Provide the [X, Y] coordinate of the cell's center where the given text is located.  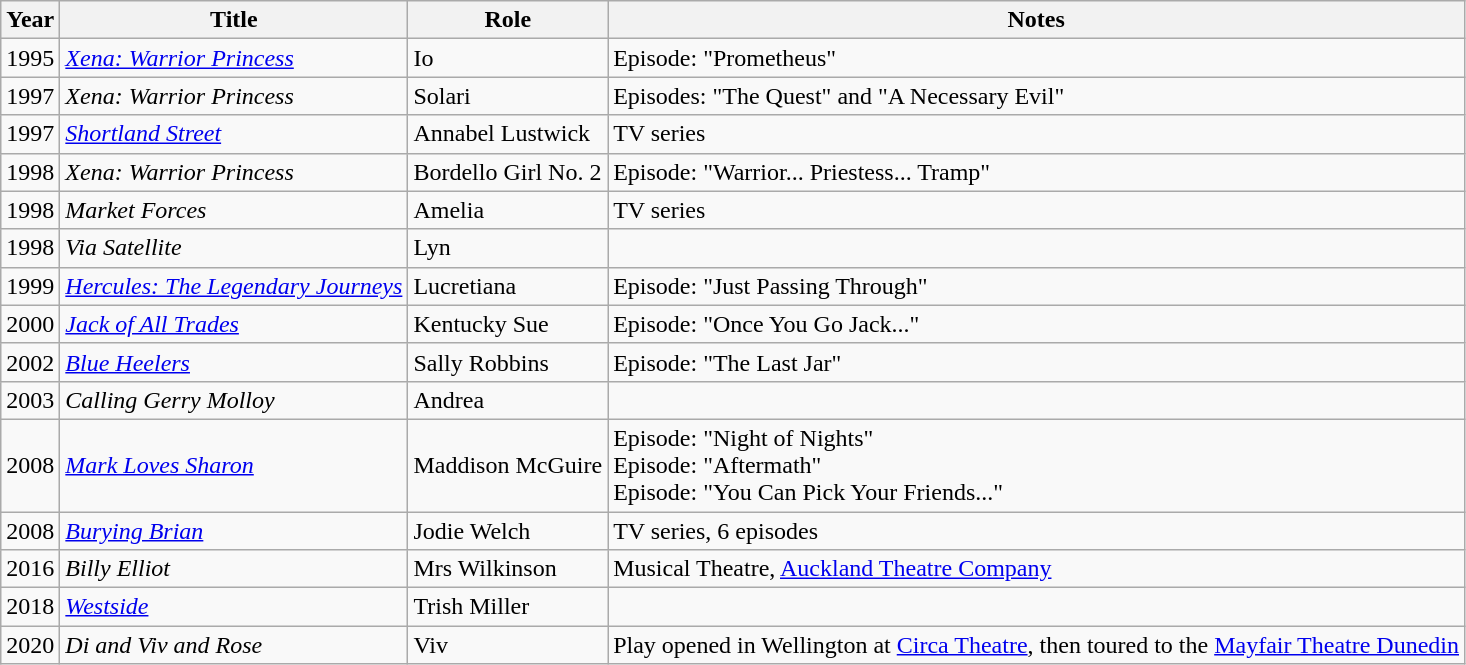
Via Satellite [234, 248]
Year [30, 20]
Play opened in Wellington at Circa Theatre, then toured to the Mayfair Theatre Dunedin [1036, 645]
1999 [30, 286]
Bordello Girl No. 2 [508, 172]
Episode: "Just Passing Through" [1036, 286]
Di and Viv and Rose [234, 645]
Andrea [508, 400]
Io [508, 58]
Calling Gerry Molloy [234, 400]
Lucretiana [508, 286]
Trish Miller [508, 607]
Role [508, 20]
Mark Loves Sharon [234, 465]
Episode: "Once You Go Jack..." [1036, 324]
Viv [508, 645]
2016 [30, 569]
Maddison McGuire [508, 465]
Kentucky Sue [508, 324]
Episode: "Prometheus" [1036, 58]
Amelia [508, 210]
Solari [508, 96]
Episodes: "The Quest" and "A Necessary Evil" [1036, 96]
Burying Brian [234, 531]
2002 [30, 362]
Billy Elliot [234, 569]
2003 [30, 400]
Hercules: The Legendary Journeys [234, 286]
Sally Robbins [508, 362]
2018 [30, 607]
Jodie Welch [508, 531]
2020 [30, 645]
Blue Heelers [234, 362]
Shortland Street [234, 134]
1995 [30, 58]
Market Forces [234, 210]
Musical Theatre, Auckland Theatre Company [1036, 569]
Episode: "Night of Nights"Episode: "Aftermath"Episode: "You Can Pick Your Friends..." [1036, 465]
Mrs Wilkinson [508, 569]
Westside [234, 607]
Episode: "Warrior... Priestess... Tramp" [1036, 172]
Title [234, 20]
TV series, 6 episodes [1036, 531]
Lyn [508, 248]
Episode: "The Last Jar" [1036, 362]
2000 [30, 324]
Annabel Lustwick [508, 134]
Jack of All Trades [234, 324]
Notes [1036, 20]
